Search for the cell housing the specified text and yield its [X, Y] center coordinate. 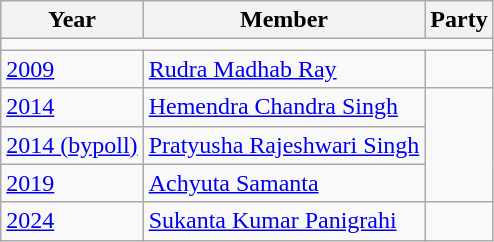
2024 [72, 221]
Pratyusha Rajeshwari Singh [284, 145]
Year [72, 20]
2019 [72, 183]
2014 [72, 107]
Rudra Madhab Ray [284, 69]
2009 [72, 69]
Party [459, 20]
2014 (bypoll) [72, 145]
Hemendra Chandra Singh [284, 107]
Member [284, 20]
Sukanta Kumar Panigrahi [284, 221]
Achyuta Samanta [284, 183]
